Extract the (X, Y) coordinate from the center of the cell holding the provided text.  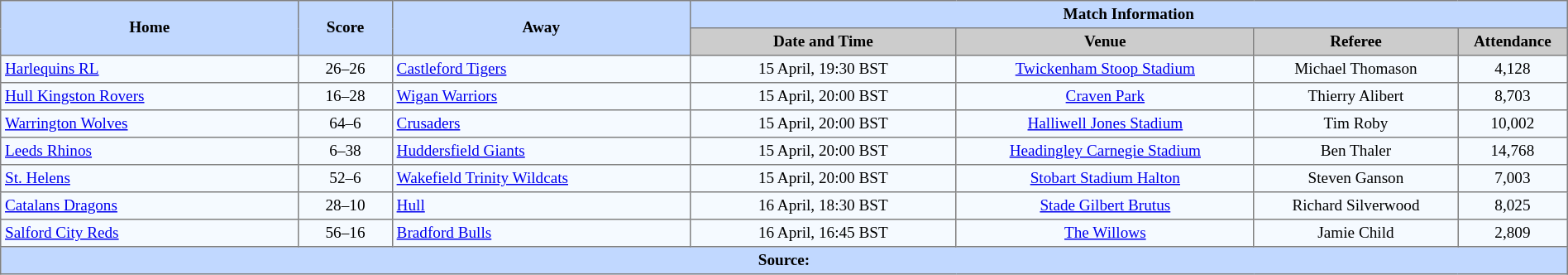
Leeds Rhinos (150, 151)
Castleford Tigers (541, 70)
Headingley Carnegie Stadium (1105, 151)
28–10 (346, 205)
Crusaders (541, 124)
Match Information (1128, 15)
Thierry Alibert (1355, 96)
Stade Gilbert Brutus (1105, 205)
Score (346, 28)
Wigan Warriors (541, 96)
Ben Thaler (1355, 151)
14,768 (1513, 151)
Attendance (1513, 41)
Home (150, 28)
Stobart Stadium Halton (1105, 179)
Michael Thomason (1355, 70)
Salford City Reds (150, 234)
Craven Park (1105, 96)
Catalans Dragons (150, 205)
Richard Silverwood (1355, 205)
Away (541, 28)
Venue (1105, 41)
Hull Kingston Rovers (150, 96)
Twickenham Stoop Stadium (1105, 70)
Wakefield Trinity Wildcats (541, 179)
16–28 (346, 96)
Tim Roby (1355, 124)
16 April, 16:45 BST (823, 234)
15 April, 19:30 BST (823, 70)
Date and Time (823, 41)
8,703 (1513, 96)
Referee (1355, 41)
Harlequins RL (150, 70)
Bradford Bulls (541, 234)
7,003 (1513, 179)
Source: (784, 260)
Hull (541, 205)
Jamie Child (1355, 234)
4,128 (1513, 70)
56–16 (346, 234)
16 April, 18:30 BST (823, 205)
Huddersfield Giants (541, 151)
Warrington Wolves (150, 124)
Steven Ganson (1355, 179)
6–38 (346, 151)
26–26 (346, 70)
Halliwell Jones Stadium (1105, 124)
St. Helens (150, 179)
8,025 (1513, 205)
64–6 (346, 124)
The Willows (1105, 234)
52–6 (346, 179)
10,002 (1513, 124)
2,809 (1513, 234)
